Determine the (X, Y) coordinate at the center of the cell enclosing the given text.  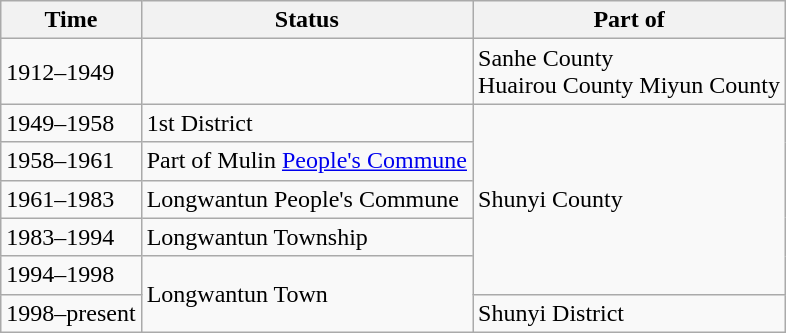
1998–present (71, 313)
1958–1961 (71, 161)
Longwantun Town (306, 294)
1994–1998 (71, 275)
Shunyi County (628, 199)
1st District (306, 123)
Part of (628, 20)
1912–1949 (71, 72)
Sanhe CountyHuairou County Miyun County (628, 72)
1949–1958 (71, 123)
1983–1994 (71, 237)
Part of Mulin People's Commune (306, 161)
1961–1983 (71, 199)
Longwantun People's Commune (306, 199)
Status (306, 20)
Longwantun Township (306, 237)
Time (71, 20)
Shunyi District (628, 313)
